Search for the cell housing the specified text and yield its [X, Y] center coordinate. 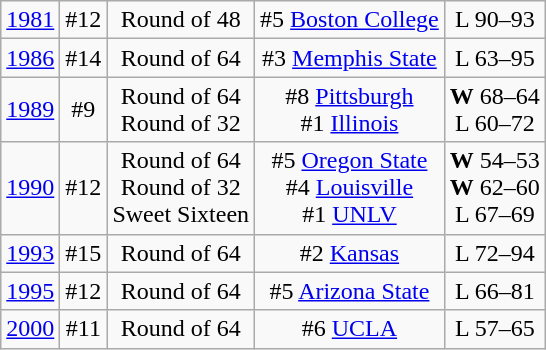
#14 [84, 58]
1995 [30, 291]
#2 Kansas [350, 253]
Round of 48 [181, 20]
L 90–93 [494, 20]
#11 [84, 329]
L 66–81 [494, 291]
1990 [30, 188]
L 57–65 [494, 329]
Round of 64Round of 32 [181, 110]
#8 Pittsburgh#1 Illinois [350, 110]
#5 Oregon State#4 Louisville#1 UNLV [350, 188]
#9 [84, 110]
#6 UCLA [350, 329]
L 63–95 [494, 58]
L 72–94 [494, 253]
2000 [30, 329]
#5 Boston College [350, 20]
#5 Arizona State [350, 291]
W 68–64L 60–72 [494, 110]
W 54–53W 62–60L 67–69 [494, 188]
1981 [30, 20]
#15 [84, 253]
Round of 64Round of 32Sweet Sixteen [181, 188]
1993 [30, 253]
1986 [30, 58]
1989 [30, 110]
#3 Memphis State [350, 58]
